Pinpoint the cell where the given text exists, returning its (x, y) midpoint coordinate. 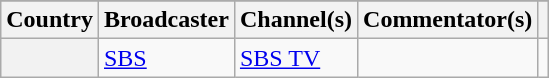
Country (50, 20)
Broadcaster (166, 20)
SBS TV (296, 58)
Commentator(s) (448, 20)
SBS (166, 58)
Channel(s) (296, 20)
